Return (x, y) of the center of cell containing provided text 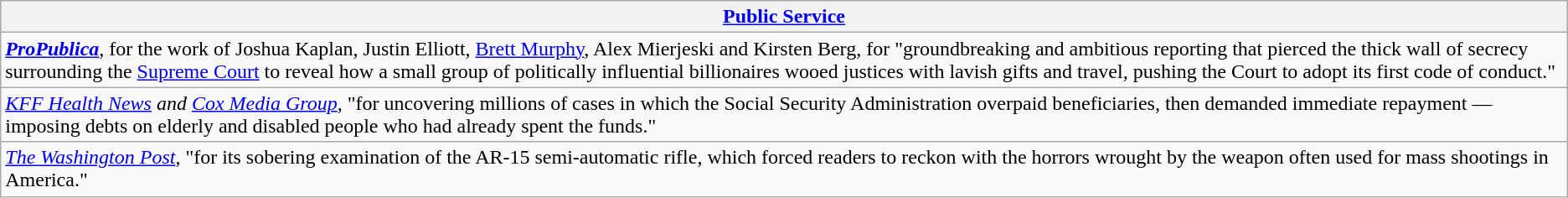
Public Service (784, 17)
